For the text-containing cell, return its midpoint in (x, y) coordinate format. 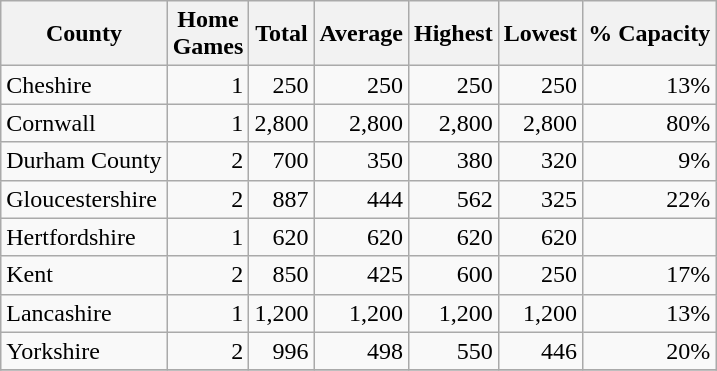
996 (282, 351)
320 (540, 161)
22% (650, 199)
887 (282, 199)
% Capacity (650, 34)
Gloucestershire (84, 199)
562 (453, 199)
Average (362, 34)
Hertfordshire (84, 237)
Kent (84, 275)
425 (362, 275)
Total (282, 34)
80% (650, 123)
600 (453, 275)
446 (540, 351)
380 (453, 161)
350 (362, 161)
Yorkshire (84, 351)
Cornwall (84, 123)
Lancashire (84, 313)
Durham County (84, 161)
20% (650, 351)
Lowest (540, 34)
700 (282, 161)
17% (650, 275)
550 (453, 351)
498 (362, 351)
850 (282, 275)
County (84, 34)
9% (650, 161)
444 (362, 199)
HomeGames (208, 34)
Cheshire (84, 85)
Highest (453, 34)
325 (540, 199)
